Scan for the cell matching the given text and deliver its (X, Y) coordinate at center. 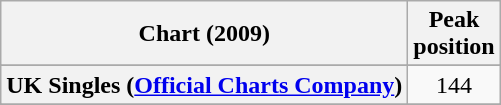
144 (454, 85)
UK Singles (Official Charts Company) (204, 85)
Peakposition (454, 34)
Chart (2009) (204, 34)
